Extract the [x, y] coordinate from the center of the cell holding the provided text.  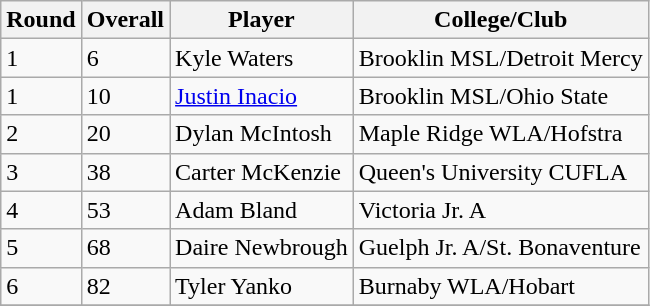
Burnaby WLA/Hobart [500, 286]
20 [125, 134]
4 [41, 210]
5 [41, 248]
Dylan McIntosh [262, 134]
82 [125, 286]
Queen's University CUFLA [500, 172]
College/Club [500, 20]
Overall [125, 20]
3 [41, 172]
Guelph Jr. A/St. Bonaventure [500, 248]
2 [41, 134]
Justin Inacio [262, 96]
38 [125, 172]
Victoria Jr. A [500, 210]
68 [125, 248]
Brooklin MSL/Detroit Mercy [500, 58]
Player [262, 20]
Daire Newbrough [262, 248]
Maple Ridge WLA/Hofstra [500, 134]
Carter McKenzie [262, 172]
Tyler Yanko [262, 286]
Adam Bland [262, 210]
10 [125, 96]
53 [125, 210]
Round [41, 20]
Kyle Waters [262, 58]
Brooklin MSL/Ohio State [500, 96]
